For the text-containing cell, return its midpoint in [x, y] coordinate format. 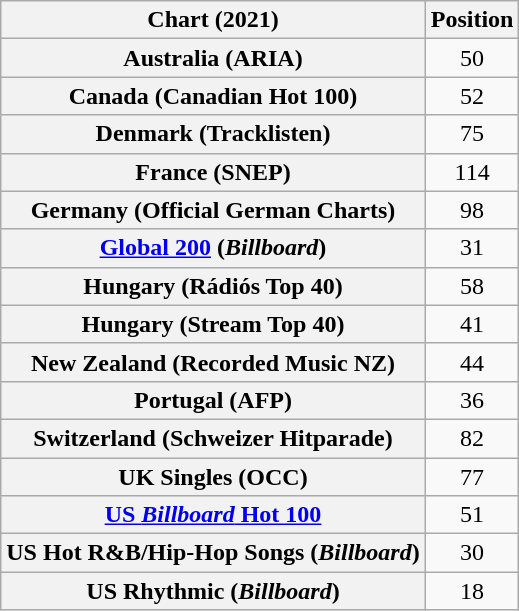
France (SNEP) [213, 172]
58 [472, 286]
Australia (ARIA) [213, 58]
Denmark (Tracklisten) [213, 134]
Canada (Canadian Hot 100) [213, 96]
Hungary (Rádiós Top 40) [213, 286]
75 [472, 134]
41 [472, 324]
US Billboard Hot 100 [213, 515]
Global 200 (Billboard) [213, 248]
US Hot R&B/Hip-Hop Songs (Billboard) [213, 553]
New Zealand (Recorded Music NZ) [213, 362]
UK Singles (OCC) [213, 477]
18 [472, 591]
50 [472, 58]
31 [472, 248]
51 [472, 515]
Switzerland (Schweizer Hitparade) [213, 438]
52 [472, 96]
77 [472, 477]
Position [472, 20]
Hungary (Stream Top 40) [213, 324]
Portugal (AFP) [213, 400]
114 [472, 172]
36 [472, 400]
Chart (2021) [213, 20]
44 [472, 362]
98 [472, 210]
82 [472, 438]
30 [472, 553]
US Rhythmic (Billboard) [213, 591]
Germany (Official German Charts) [213, 210]
